Extract the (X, Y) coordinate from the center of the cell holding the provided text.  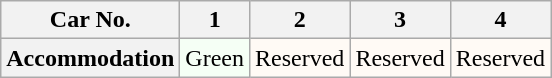
3 (400, 20)
Green (215, 58)
Car No. (90, 20)
2 (299, 20)
1 (215, 20)
Accommodation (90, 58)
4 (500, 20)
